Scan for the cell matching the given text and deliver its (x, y) coordinate at center. 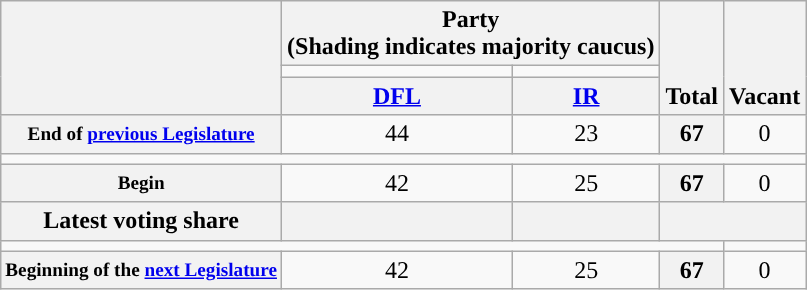
23 (586, 134)
Total (692, 58)
Party (Shading indicates majority caucus) (471, 34)
IR (586, 96)
Latest voting share (142, 221)
44 (398, 134)
Beginning of the next Legislature (142, 270)
DFL (398, 96)
Begin (142, 183)
Vacant (764, 58)
End of previous Legislature (142, 134)
